Determine the (X, Y) coordinate at the center of the cell enclosing the given text.  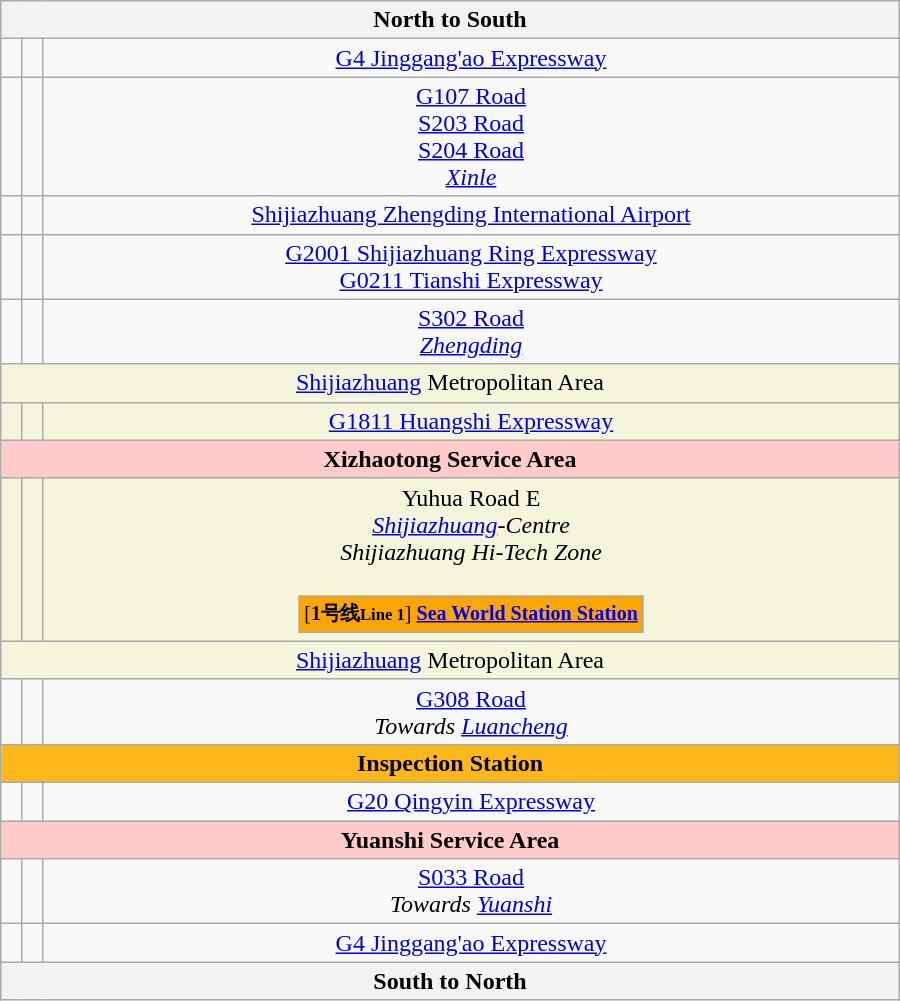
S033 RoadTowards Yuanshi (471, 892)
S302 RoadZhengding (471, 332)
Yuanshi Service Area (450, 840)
North to South (450, 20)
Yuhua Road EShijiazhuang-CentreShijiazhuang Hi-Tech Zone [1号线Line 1] Sea World Station Station (471, 560)
G107 Road S203 Road S204 RoadXinle (471, 136)
G2001 Shijiazhuang Ring Expressway G0211 Tianshi Expressway (471, 266)
G308 RoadTowards Luancheng (471, 712)
G1811 Huangshi Expressway (471, 421)
[1号线Line 1] Sea World Station Station (472, 614)
Shijiazhuang Zhengding International Airport (471, 215)
Inspection Station (450, 763)
G20 Qingyin Expressway (471, 802)
South to North (450, 981)
Xizhaotong Service Area (450, 459)
